Extract the (X, Y) coordinate from the center of the cell holding the provided text.  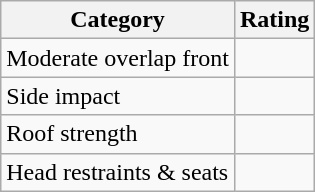
Rating (274, 20)
Head restraints & seats (118, 172)
Category (118, 20)
Side impact (118, 96)
Moderate overlap front (118, 58)
Roof strength (118, 134)
